Provide the (x, y) coordinate of the cell's center where the given text is located.  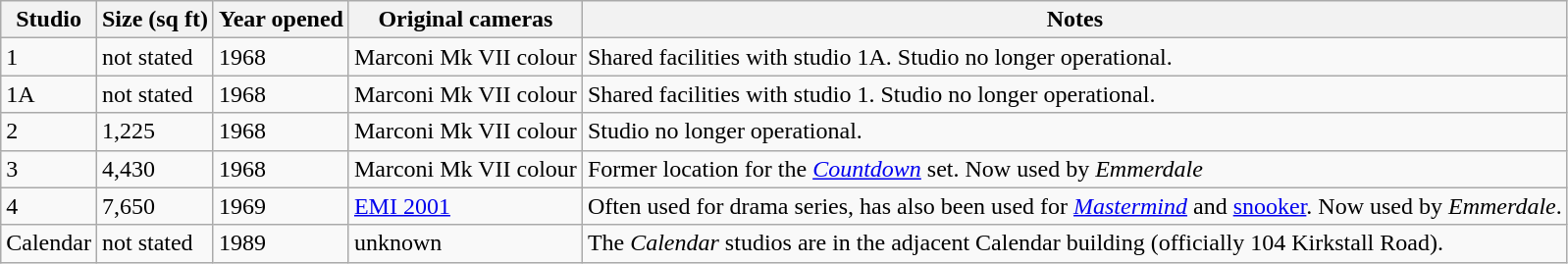
1,225 (155, 132)
Studio no longer operational. (1074, 132)
Shared facilities with studio 1A. Studio no longer operational. (1074, 57)
1969 (281, 206)
1A (49, 94)
The Calendar studios are in the adjacent Calendar building (officially 104 Kirkstall Road). (1074, 243)
Calendar (49, 243)
2 (49, 132)
7,650 (155, 206)
EMI 2001 (465, 206)
4,430 (155, 169)
4 (49, 206)
Studio (49, 20)
Original cameras (465, 20)
Shared facilities with studio 1. Studio no longer operational. (1074, 94)
unknown (465, 243)
Often used for drama series, has also been used for Mastermind and snooker. Now used by Emmerdale. (1074, 206)
3 (49, 169)
1989 (281, 243)
Notes (1074, 20)
1 (49, 57)
Size (sq ft) (155, 20)
Former location for the Countdown set. Now used by Emmerdale (1074, 169)
Year opened (281, 20)
